Capture the cell that displays the provided text and extract its [X, Y] central coordinate. 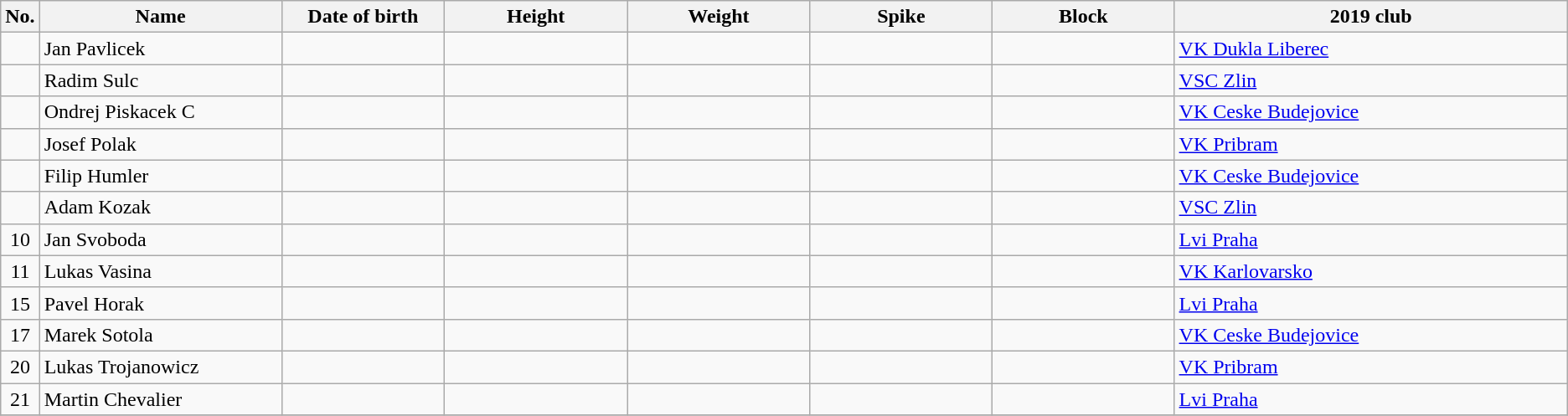
Jan Svoboda [161, 239]
Spike [901, 17]
Name [161, 17]
Radim Sulc [161, 80]
2019 club [1370, 17]
Lukas Trojanowicz [161, 367]
Martin Chevalier [161, 399]
11 [20, 271]
21 [20, 399]
Filip Humler [161, 176]
Lukas Vasina [161, 271]
Block [1084, 17]
Height [536, 17]
Date of birth [364, 17]
VK Dukla Liberec [1370, 49]
17 [20, 335]
Adam Kozak [161, 208]
Josef Polak [161, 144]
No. [20, 17]
20 [20, 367]
Jan Pavlicek [161, 49]
Ondrej Piskacek C [161, 112]
VK Karlovarsko [1370, 271]
Pavel Horak [161, 303]
Weight [719, 17]
Marek Sotola [161, 335]
10 [20, 239]
15 [20, 303]
